Scan for the cell matching the given text and deliver its (X, Y) coordinate at center. 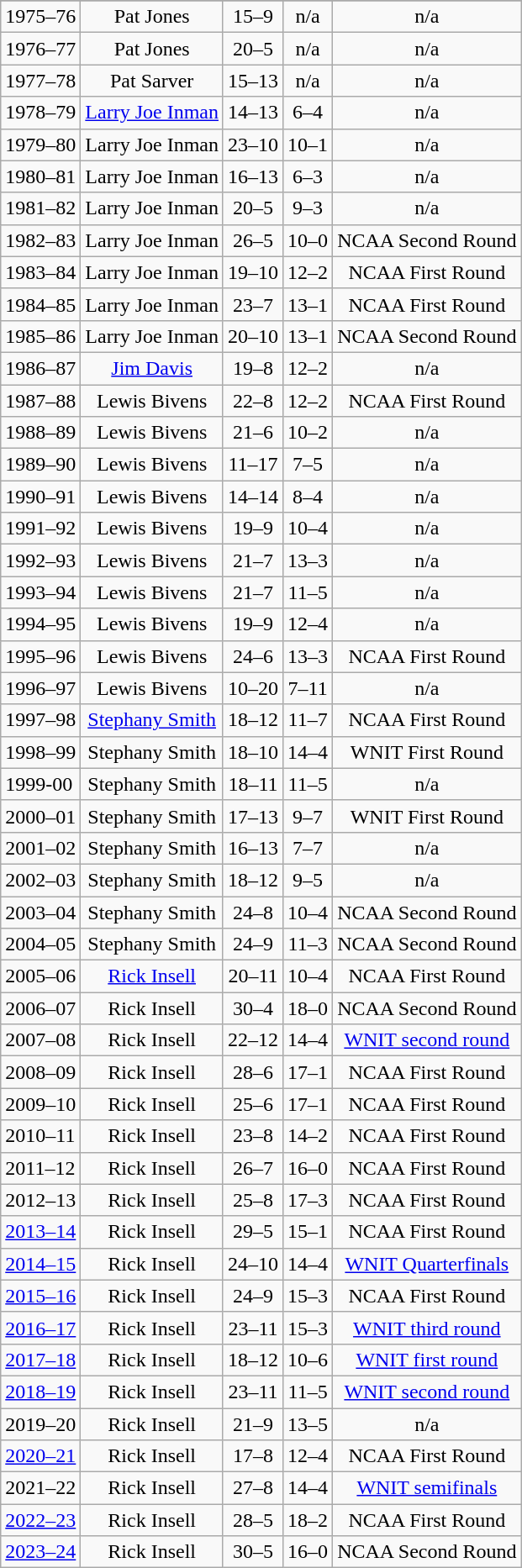
Jim Davis (152, 368)
11–17 (252, 465)
1980–81 (40, 176)
2009–10 (40, 1104)
2001–02 (40, 848)
21–6 (252, 433)
2000–01 (40, 816)
7–7 (308, 848)
15–13 (252, 81)
2004–05 (40, 944)
1977–78 (40, 81)
10–0 (308, 240)
1988–89 (40, 433)
9–3 (308, 208)
11–7 (308, 720)
18–11 (252, 784)
14–2 (308, 1136)
11–3 (308, 944)
15–9 (252, 17)
26–7 (252, 1168)
30–4 (252, 1008)
1982–83 (40, 240)
7–11 (308, 688)
2016–17 (40, 1328)
30–5 (252, 1552)
24–8 (252, 912)
2002–03 (40, 880)
26–5 (252, 240)
23–10 (252, 145)
22–8 (252, 401)
10–1 (308, 145)
1991–92 (40, 529)
2005–06 (40, 976)
2018–19 (40, 1392)
1976–77 (40, 49)
9–7 (308, 816)
7–5 (308, 465)
2006–07 (40, 1008)
6–3 (308, 176)
25–6 (252, 1104)
23–8 (252, 1136)
2017–18 (40, 1360)
1996–97 (40, 688)
29–5 (252, 1232)
2014–15 (40, 1264)
1975–76 (40, 17)
19–8 (252, 368)
17–8 (252, 1456)
6–4 (308, 113)
1987–88 (40, 401)
28–5 (252, 1520)
2023–24 (40, 1552)
WNIT first round (427, 1360)
20–11 (252, 976)
2003–04 (40, 912)
2011–12 (40, 1168)
27–8 (252, 1488)
1986–87 (40, 368)
1978–79 (40, 113)
18–2 (308, 1520)
1995–96 (40, 656)
22–12 (252, 1040)
20–10 (252, 336)
WNIT Quarterfinals (427, 1264)
Pat Sarver (152, 81)
21–9 (252, 1424)
2022–23 (40, 1520)
1992–93 (40, 560)
1989–90 (40, 465)
1994–95 (40, 624)
2008–09 (40, 1072)
14–14 (252, 497)
25–8 (252, 1200)
2020–21 (40, 1456)
8–4 (308, 497)
1990–91 (40, 497)
1983–84 (40, 272)
10–6 (308, 1360)
18–0 (308, 1008)
2021–22 (40, 1488)
10–20 (252, 688)
10–2 (308, 433)
9–5 (308, 880)
2010–11 (40, 1136)
2013–14 (40, 1232)
WNIT semifinals (427, 1488)
WNIT third round (427, 1328)
17–3 (308, 1200)
1997–98 (40, 720)
23–7 (252, 304)
14–13 (252, 113)
1979–80 (40, 145)
24–6 (252, 656)
24–10 (252, 1264)
19–10 (252, 272)
13–5 (308, 1424)
17–13 (252, 816)
28–6 (252, 1072)
1985–86 (40, 336)
1993–94 (40, 592)
2015–16 (40, 1296)
1999-00 (40, 784)
1981–82 (40, 208)
2012–13 (40, 1200)
2007–08 (40, 1040)
15–1 (308, 1232)
1998–99 (40, 752)
18–10 (252, 752)
2019–20 (40, 1424)
1984–85 (40, 304)
